Output the (x, y) coordinate of the center of the cell containing the given text.  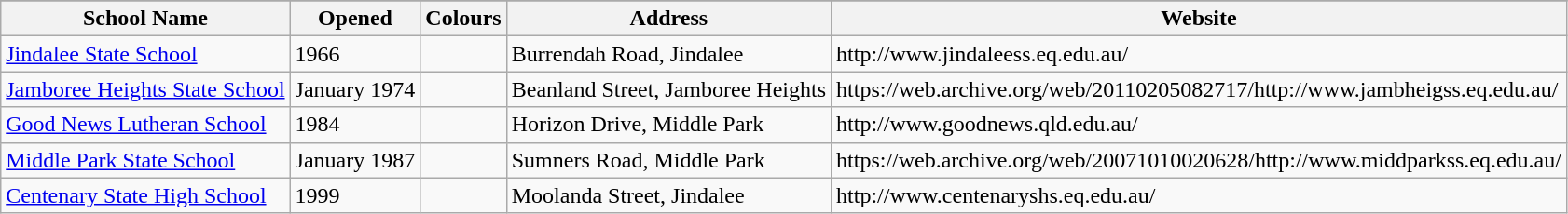
Sumners Road, Middle Park (668, 160)
Moolanda Street, Jindalee (668, 195)
1984 (355, 125)
http://www.goodnews.qld.edu.au/ (1199, 125)
1999 (355, 195)
http://www.jindaleess.eq.edu.au/ (1199, 54)
Burrendah Road, Jindalee (668, 54)
Good News Lutheran School (145, 125)
School Name (145, 19)
Website (1199, 19)
Centenary State High School (145, 195)
January 1974 (355, 89)
https://web.archive.org/web/20071010020628/http://www.middparkss.eq.edu.au/ (1199, 160)
January 1987 (355, 160)
Beanland Street, Jamboree Heights (668, 89)
Opened (355, 19)
Jindalee State School (145, 54)
https://web.archive.org/web/20110205082717/http://www.jambheigss.eq.edu.au/ (1199, 89)
Address (668, 19)
Colours (463, 19)
Middle Park State School (145, 160)
Horizon Drive, Middle Park (668, 125)
http://www.centenaryshs.eq.edu.au/ (1199, 195)
1966 (355, 54)
Jamboree Heights State School (145, 89)
